Pinpoint the cell where the given text exists, returning its [x, y] midpoint coordinate. 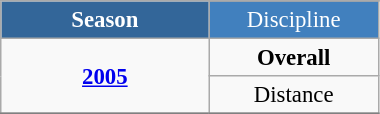
Distance [294, 95]
Discipline [294, 20]
Season [105, 20]
2005 [105, 76]
Overall [294, 58]
